Search for the cell housing the specified text and yield its (X, Y) center coordinate. 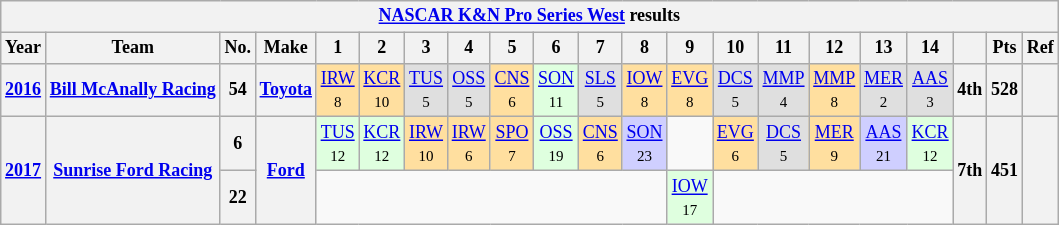
Ref (1040, 48)
IOW8 (644, 90)
Pts (1005, 48)
54 (238, 90)
2017 (24, 170)
11 (784, 48)
Team (132, 48)
MER9 (834, 144)
Sunrise Ford Racing (132, 170)
5 (512, 48)
AAS21 (884, 144)
451 (1005, 170)
TUS12 (338, 144)
8 (644, 48)
EVG6 (735, 144)
SON11 (556, 90)
IRW8 (338, 90)
4th (970, 90)
10 (735, 48)
IRW10 (426, 144)
TUS5 (426, 90)
OSS5 (468, 90)
13 (884, 48)
9 (690, 48)
No. (238, 48)
SON23 (644, 144)
Make (286, 48)
2 (382, 48)
SLS5 (600, 90)
AAS3 (930, 90)
7 (600, 48)
12 (834, 48)
3 (426, 48)
4 (468, 48)
SPO7 (512, 144)
EVG8 (690, 90)
OSS19 (556, 144)
MMP4 (784, 90)
Toyota (286, 90)
7th (970, 170)
2016 (24, 90)
Ford (286, 170)
Year (24, 48)
IOW17 (690, 197)
MER2 (884, 90)
14 (930, 48)
MMP8 (834, 90)
IRW6 (468, 144)
528 (1005, 90)
NASCAR K&N Pro Series West results (530, 16)
KCR10 (382, 90)
Bill McAnally Racing (132, 90)
22 (238, 197)
1 (338, 48)
